Return (X, Y) of the center of cell containing provided text 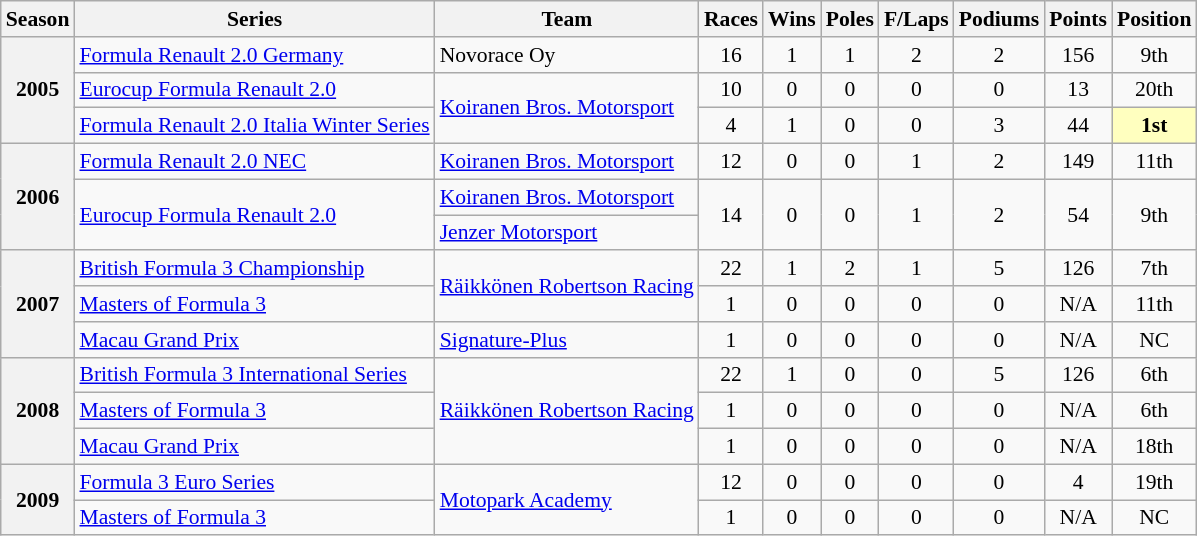
Position (1154, 19)
7th (1154, 269)
20th (1154, 90)
Poles (850, 19)
2007 (38, 304)
Points (1078, 19)
Wins (792, 19)
F/Laps (916, 19)
2006 (38, 198)
Novorace Oy (567, 55)
149 (1078, 162)
2005 (38, 90)
1st (1154, 126)
Jenzer Motorsport (567, 233)
2008 (38, 410)
44 (1078, 126)
Season (38, 19)
16 (731, 55)
Formula Renault 2.0 Germany (254, 55)
Races (731, 19)
British Formula 3 International Series (254, 375)
18th (1154, 447)
2009 (38, 500)
54 (1078, 214)
Formula 3 Euro Series (254, 482)
Formula Renault 2.0 NEC (254, 162)
19th (1154, 482)
13 (1078, 90)
156 (1078, 55)
10 (731, 90)
Signature-Plus (567, 340)
Podiums (1000, 19)
Team (567, 19)
Series (254, 19)
Formula Renault 2.0 Italia Winter Series (254, 126)
British Formula 3 Championship (254, 269)
Motopark Academy (567, 500)
14 (731, 214)
3 (1000, 126)
